Return the (x, y) coordinate for the center point of the cell that contains the specified text.  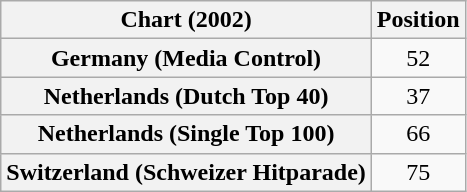
Netherlands (Dutch Top 40) (186, 96)
Switzerland (Schweizer Hitparade) (186, 172)
Netherlands (Single Top 100) (186, 134)
52 (418, 58)
Chart (2002) (186, 20)
Germany (Media Control) (186, 58)
75 (418, 172)
Position (418, 20)
37 (418, 96)
66 (418, 134)
